Return (X, Y) of the center of cell containing provided text 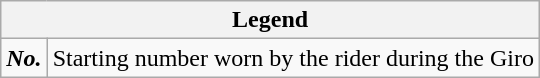
Starting number worn by the rider during the Giro (293, 58)
No. (24, 58)
Legend (270, 20)
